Scan for the cell matching the given text and deliver its [X, Y] coordinate at center. 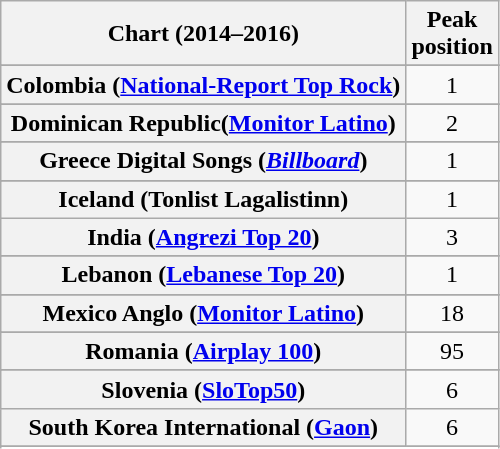
Dominican Republic(Monitor Latino) [204, 123]
Colombia (National-Report Top Rock) [204, 85]
Slovenia (SloTop50) [204, 389]
3 [452, 237]
Lebanon (Lebanese Top 20) [204, 275]
Iceland (Tonlist Lagalistinn) [204, 199]
Greece Digital Songs (Billboard) [204, 161]
2 [452, 123]
18 [452, 313]
Romania (Airplay 100) [204, 351]
Mexico Anglo (Monitor Latino) [204, 313]
95 [452, 351]
Peakposition [452, 34]
India (Angrezi Top 20) [204, 237]
South Korea International (Gaon) [204, 427]
Chart (2014–2016) [204, 34]
